Provide the [X, Y] coordinate of the cell's center where the given text is located.  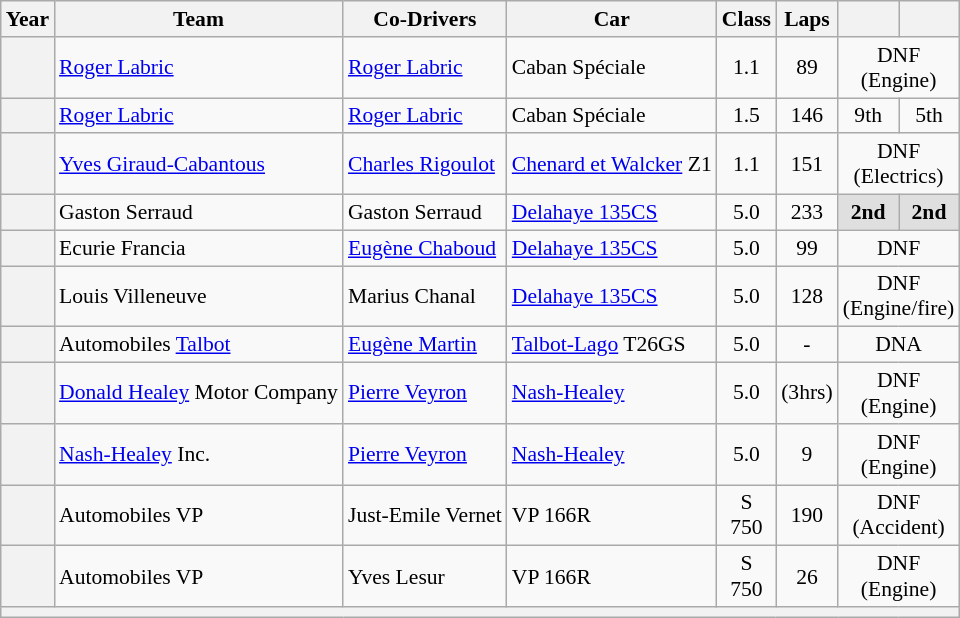
190 [807, 516]
DNF(Engine/fire) [899, 296]
DNF(Electrics) [899, 164]
Charles Rigoulot [425, 164]
Team [198, 19]
Chenard et Walcker Z1 [612, 164]
99 [807, 248]
Nash-Healey Inc. [198, 454]
Yves Lesur [425, 576]
128 [807, 296]
9th [868, 116]
Automobiles Talbot [198, 345]
Car [612, 19]
Eugène Martin [425, 345]
1.5 [746, 116]
Yves Giraud-Cabantous [198, 164]
- [807, 345]
151 [807, 164]
Ecurie Francia [198, 248]
Class [746, 19]
DNA [899, 345]
Just-Emile Vernet [425, 516]
5th [930, 116]
Co-Drivers [425, 19]
Year [28, 19]
9 [807, 454]
(3hrs) [807, 394]
DNF(Accident) [899, 516]
26 [807, 576]
Donald Healey Motor Company [198, 394]
Laps [807, 19]
233 [807, 213]
DNF [899, 248]
Louis Villeneuve [198, 296]
89 [807, 68]
Talbot-Lago T26GS [612, 345]
146 [807, 116]
Marius Chanal [425, 296]
Eugène Chaboud [425, 248]
